From the cell containing the given text, extract its center point as (x, y) coordinate. 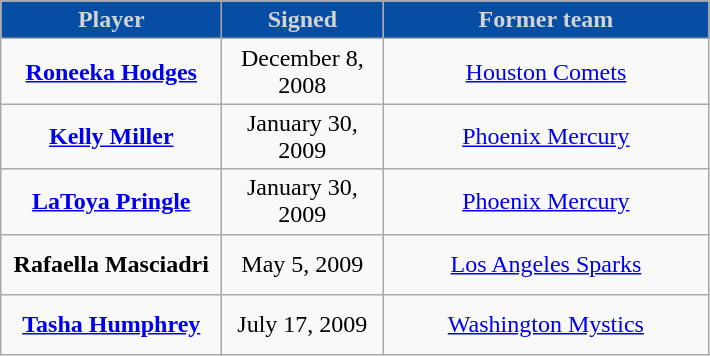
Signed (302, 20)
July 17, 2009 (302, 324)
Former team (546, 20)
Washington Mystics (546, 324)
December 8, 2008 (302, 72)
Tasha Humphrey (112, 324)
Player (112, 20)
May 5, 2009 (302, 264)
Roneeka Hodges (112, 72)
Houston Comets (546, 72)
Kelly Miller (112, 136)
LaToya Pringle (112, 202)
Los Angeles Sparks (546, 264)
Rafaella Masciadri (112, 264)
